Return the (x, y) coordinate for the center point of the cell that contains the specified text.  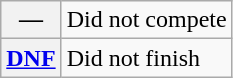
— (31, 20)
DNF (31, 58)
Did not compete (146, 20)
Did not finish (146, 58)
